Provide the (x, y) coordinate of the cell's center where the given text is located.  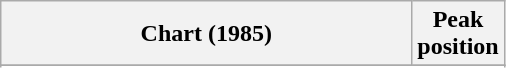
Chart (1985) (206, 34)
Peakposition (458, 34)
